Scan for the cell matching the given text and deliver its [X, Y] coordinate at center. 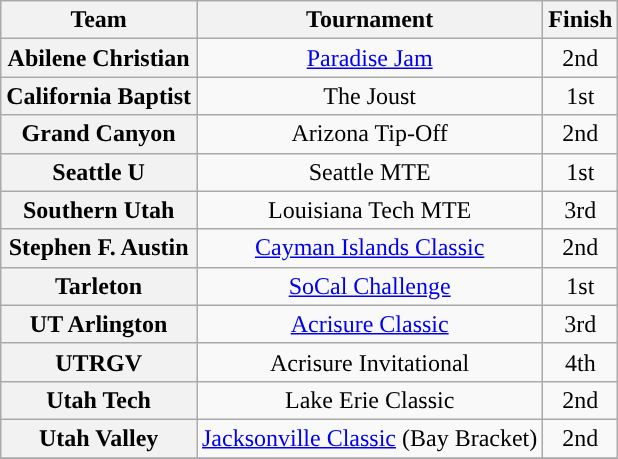
Paradise Jam [369, 58]
California Baptist [99, 96]
Cayman Islands Classic [369, 248]
Seattle U [99, 172]
Utah Valley [99, 438]
Abilene Christian [99, 58]
Jacksonville Classic (Bay Bracket) [369, 438]
Utah Tech [99, 400]
Acrisure Invitational [369, 362]
Finish [580, 20]
Arizona Tip-Off [369, 134]
UTRGV [99, 362]
Lake Erie Classic [369, 400]
4th [580, 362]
SoCal Challenge [369, 286]
Grand Canyon [99, 134]
Seattle MTE [369, 172]
Tarleton [99, 286]
Southern Utah [99, 210]
UT Arlington [99, 324]
The Joust [369, 96]
Team [99, 20]
Tournament [369, 20]
Louisiana Tech MTE [369, 210]
Acrisure Classic [369, 324]
Stephen F. Austin [99, 248]
